For the text-containing cell, return its midpoint in (x, y) coordinate format. 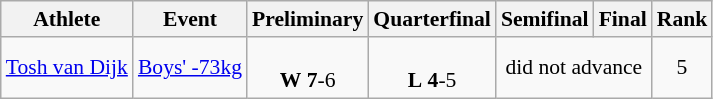
Athlete (67, 19)
Event (190, 19)
did not advance (574, 68)
Tosh van Dijk (67, 68)
Final (623, 19)
Boys' -73kg (190, 68)
Semifinal (545, 19)
W 7-6 (308, 68)
Quarterfinal (432, 19)
5 (682, 68)
Preliminary (308, 19)
Rank (682, 19)
L 4-5 (432, 68)
